Search for the cell housing the specified text and yield its [x, y] center coordinate. 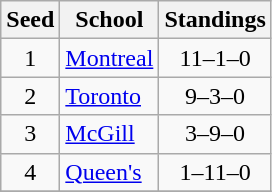
9–3–0 [215, 96]
3 [30, 134]
Seed [30, 20]
2 [30, 96]
3–9–0 [215, 134]
Standings [215, 20]
Toronto [110, 96]
11–1–0 [215, 58]
Queen's [110, 172]
4 [30, 172]
McGill [110, 134]
1–11–0 [215, 172]
1 [30, 58]
Montreal [110, 58]
School [110, 20]
